Identify which cell holds the provided text, then report its (X, Y) central coordinate. 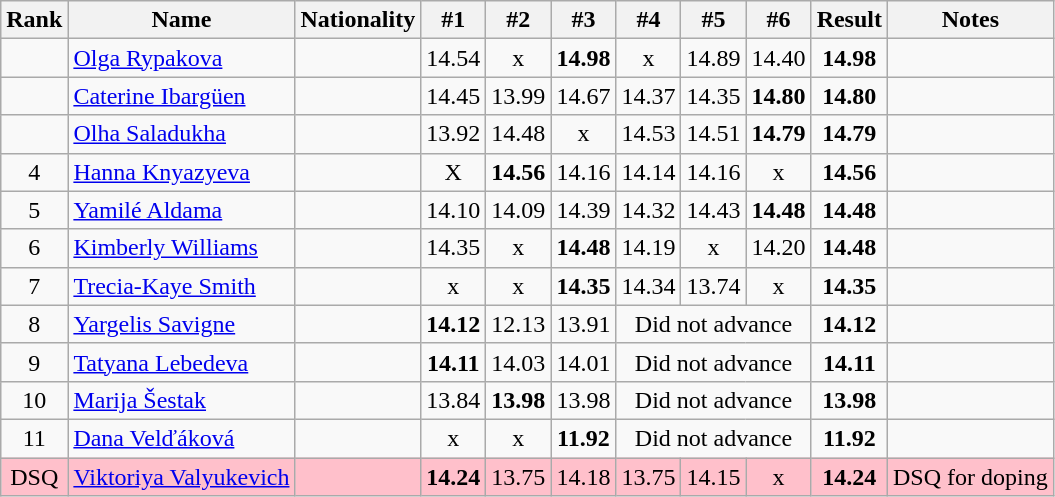
14.39 (584, 210)
14.20 (778, 248)
14.37 (648, 96)
13.74 (714, 286)
Marija Šestak (182, 400)
11 (34, 438)
Yargelis Savigne (182, 324)
DSQ (34, 477)
6 (34, 248)
14.15 (714, 477)
14.45 (454, 96)
Dana Velďáková (182, 438)
14.51 (714, 134)
14.10 (454, 210)
13.99 (518, 96)
5 (34, 210)
14.14 (648, 172)
14.67 (584, 96)
#1 (454, 20)
14.18 (584, 477)
14.43 (714, 210)
#5 (714, 20)
14.54 (454, 58)
14.01 (584, 362)
#2 (518, 20)
Nationality (358, 20)
13.84 (454, 400)
#3 (584, 20)
10 (34, 400)
X (454, 172)
8 (34, 324)
14.34 (648, 286)
Result (849, 20)
Trecia-Kaye Smith (182, 286)
Tatyana Lebedeva (182, 362)
9 (34, 362)
Notes (971, 20)
Olga Rypakova (182, 58)
Name (182, 20)
12.13 (518, 324)
7 (34, 286)
#4 (648, 20)
DSQ for doping (971, 477)
14.19 (648, 248)
#6 (778, 20)
4 (34, 172)
14.40 (778, 58)
Rank (34, 20)
Viktoriya Valyukevich (182, 477)
Yamilé Aldama (182, 210)
Olha Saladukha (182, 134)
Hanna Knyazyeva (182, 172)
14.53 (648, 134)
14.03 (518, 362)
14.32 (648, 210)
13.91 (584, 324)
14.89 (714, 58)
Kimberly Williams (182, 248)
Caterine Ibargüen (182, 96)
13.92 (454, 134)
14.09 (518, 210)
